Output the (x, y) coordinate of the center of the cell containing the given text.  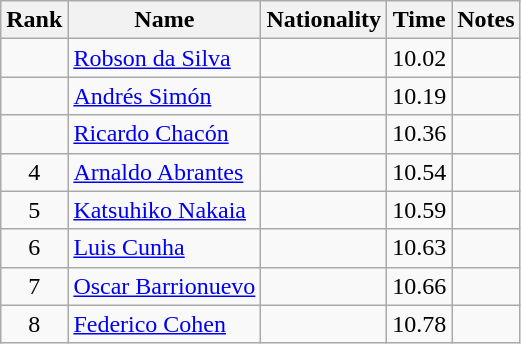
10.19 (420, 96)
Oscar Barrionuevo (164, 286)
5 (34, 210)
Time (420, 20)
6 (34, 248)
10.66 (420, 286)
10.02 (420, 58)
Katsuhiko Nakaia (164, 210)
10.59 (420, 210)
Rank (34, 20)
8 (34, 324)
Name (164, 20)
Robson da Silva (164, 58)
Federico Cohen (164, 324)
Ricardo Chacón (164, 134)
Nationality (324, 20)
7 (34, 286)
10.63 (420, 248)
Luis Cunha (164, 248)
Arnaldo Abrantes (164, 172)
10.54 (420, 172)
Notes (486, 20)
Andrés Simón (164, 96)
10.36 (420, 134)
4 (34, 172)
10.78 (420, 324)
